Extract the [X, Y] coordinate from the center of the cell holding the provided text.  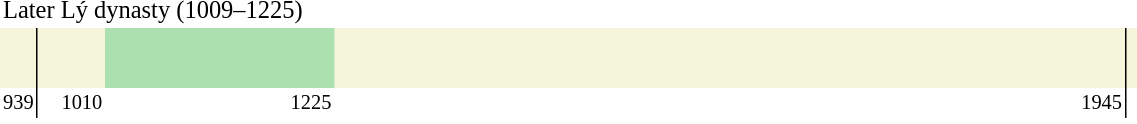
1225 [220, 103]
1010 [72, 103]
939 [19, 103]
1945 [730, 103]
